Locate the cell with the specified text and output its [x, y] center coordinate. 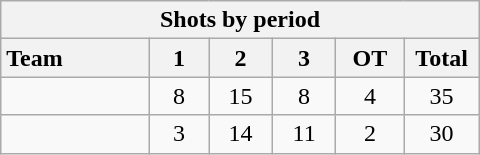
14 [241, 134]
Team [76, 58]
Shots by period [240, 20]
Total [442, 58]
4 [370, 96]
15 [241, 96]
1 [180, 58]
11 [304, 134]
35 [442, 96]
OT [370, 58]
30 [442, 134]
